Provide the [x, y] coordinate of the cell's center where the given text is located.  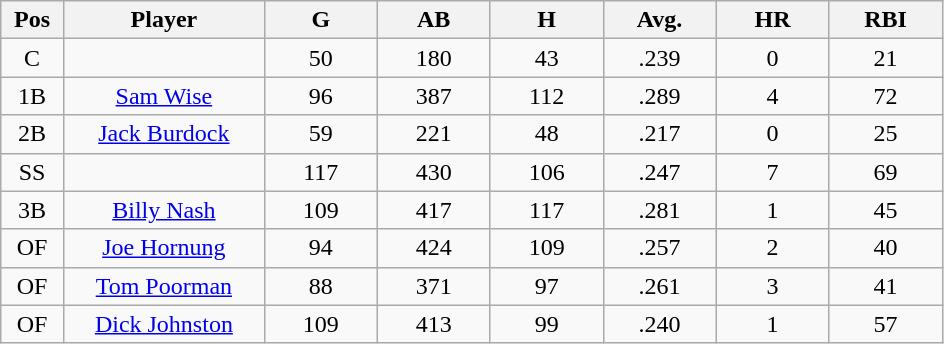
45 [886, 210]
3 [772, 286]
SS [32, 172]
Avg. [660, 20]
97 [546, 286]
Billy Nash [164, 210]
57 [886, 324]
.281 [660, 210]
1B [32, 96]
69 [886, 172]
HR [772, 20]
387 [434, 96]
.240 [660, 324]
424 [434, 248]
40 [886, 248]
.239 [660, 58]
41 [886, 286]
371 [434, 286]
88 [320, 286]
21 [886, 58]
3B [32, 210]
50 [320, 58]
7 [772, 172]
112 [546, 96]
99 [546, 324]
.247 [660, 172]
48 [546, 134]
RBI [886, 20]
Joe Hornung [164, 248]
417 [434, 210]
AB [434, 20]
Tom Poorman [164, 286]
180 [434, 58]
2 [772, 248]
94 [320, 248]
.257 [660, 248]
.289 [660, 96]
25 [886, 134]
Sam Wise [164, 96]
Dick Johnston [164, 324]
430 [434, 172]
2B [32, 134]
221 [434, 134]
Jack Burdock [164, 134]
43 [546, 58]
Pos [32, 20]
G [320, 20]
96 [320, 96]
C [32, 58]
72 [886, 96]
Player [164, 20]
413 [434, 324]
4 [772, 96]
.217 [660, 134]
H [546, 20]
106 [546, 172]
59 [320, 134]
.261 [660, 286]
